Determine the [x, y] coordinate at the center of the cell enclosing the given text.  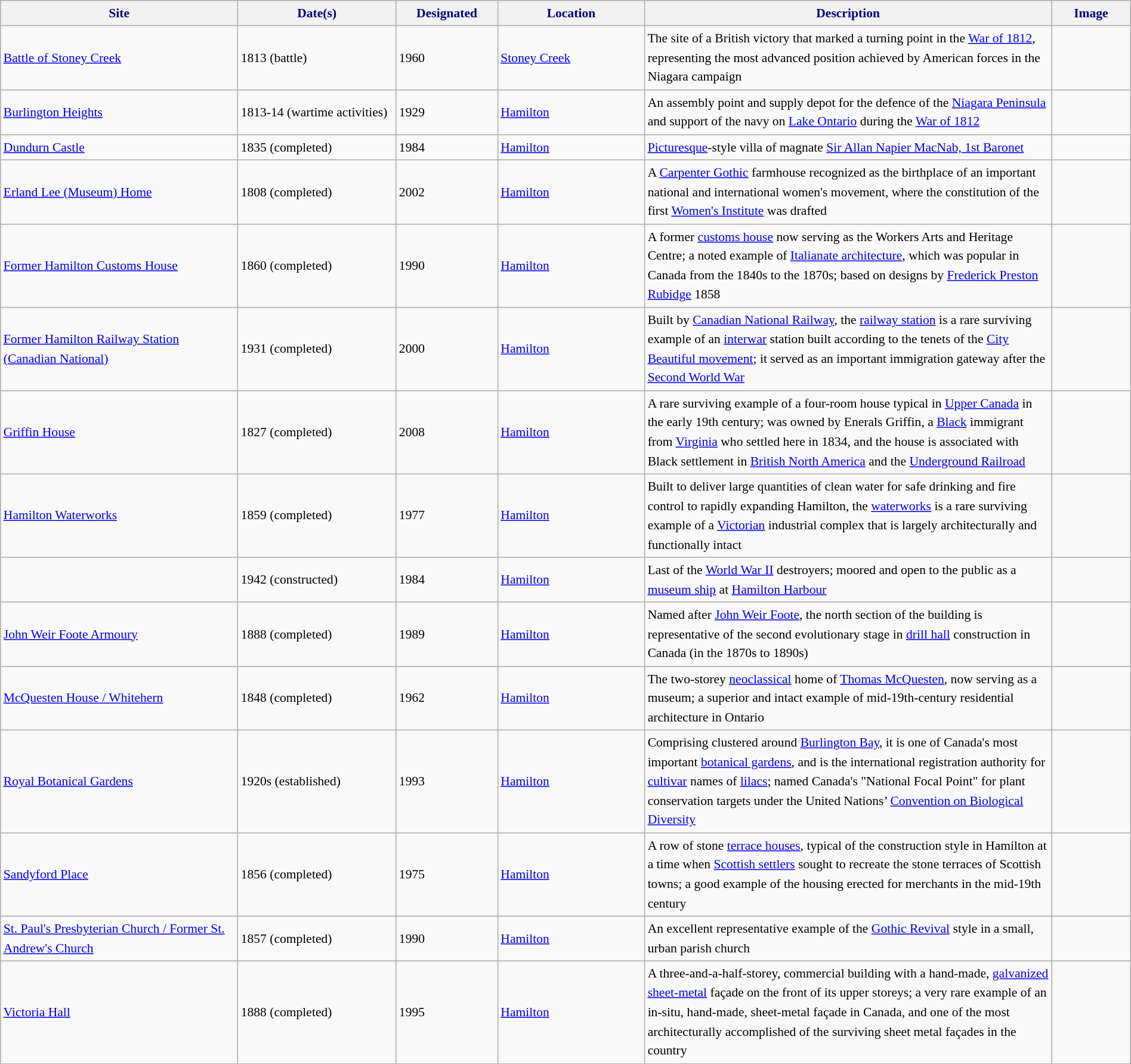
An assembly point and supply depot for the defence of the Niagara Peninsula and support of the navy on Lake Ontario during the War of 1812 [848, 112]
McQuesten House / Whitehern [119, 698]
1808 (completed) [317, 192]
Battle of Stoney Creek [119, 58]
1993 [447, 782]
An excellent representative example of the Gothic Revival style in a small, urban parish church [848, 939]
1995 [447, 1013]
1942 (constructed) [317, 580]
1848 (completed) [317, 698]
1989 [447, 634]
1977 [447, 516]
1813-14 (wartime activities) [317, 112]
Designated [447, 13]
1856 (completed) [317, 875]
1859 (completed) [317, 516]
John Weir Foote Armoury [119, 634]
Former Hamilton Customs House [119, 266]
Date(s) [317, 13]
1929 [447, 112]
Burlington Heights [119, 112]
1920s (established) [317, 782]
Location [571, 13]
Last of the World War II destroyers; moored and open to the public as a museum ship at Hamilton Harbour [848, 580]
Victoria Hall [119, 1013]
2000 [447, 349]
Dundurn Castle [119, 148]
Site [119, 13]
1813 (battle) [317, 58]
1827 (completed) [317, 433]
Former Hamilton Railway Station (Canadian National) [119, 349]
2002 [447, 192]
1960 [447, 58]
1931 (completed) [317, 349]
1860 (completed) [317, 266]
Erland Lee (Museum) Home [119, 192]
2008 [447, 433]
St. Paul's Presbyterian Church / Former St. Andrew's Church [119, 939]
1975 [447, 875]
1835 (completed) [317, 148]
Hamilton Waterworks [119, 516]
Stoney Creek [571, 58]
1857 (completed) [317, 939]
Sandyford Place [119, 875]
Image [1092, 13]
1962 [447, 698]
Royal Botanical Gardens [119, 782]
Picturesque-style villa of magnate Sir Allan Napier MacNab, 1st Baronet [848, 148]
Description [848, 13]
Griffin House [119, 433]
